Scan for the cell matching the given text and deliver its (X, Y) coordinate at center. 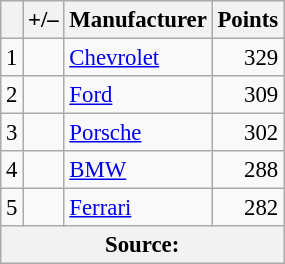
2 (12, 95)
282 (248, 208)
4 (12, 170)
309 (248, 95)
Chevrolet (138, 58)
BMW (138, 170)
Porsche (138, 133)
Ferrari (138, 208)
Source: (142, 245)
5 (12, 208)
Ford (138, 95)
1 (12, 58)
Points (248, 20)
329 (248, 58)
3 (12, 133)
302 (248, 133)
+/– (44, 20)
Manufacturer (138, 20)
288 (248, 170)
